Search for the cell housing the specified text and yield its [X, Y] center coordinate. 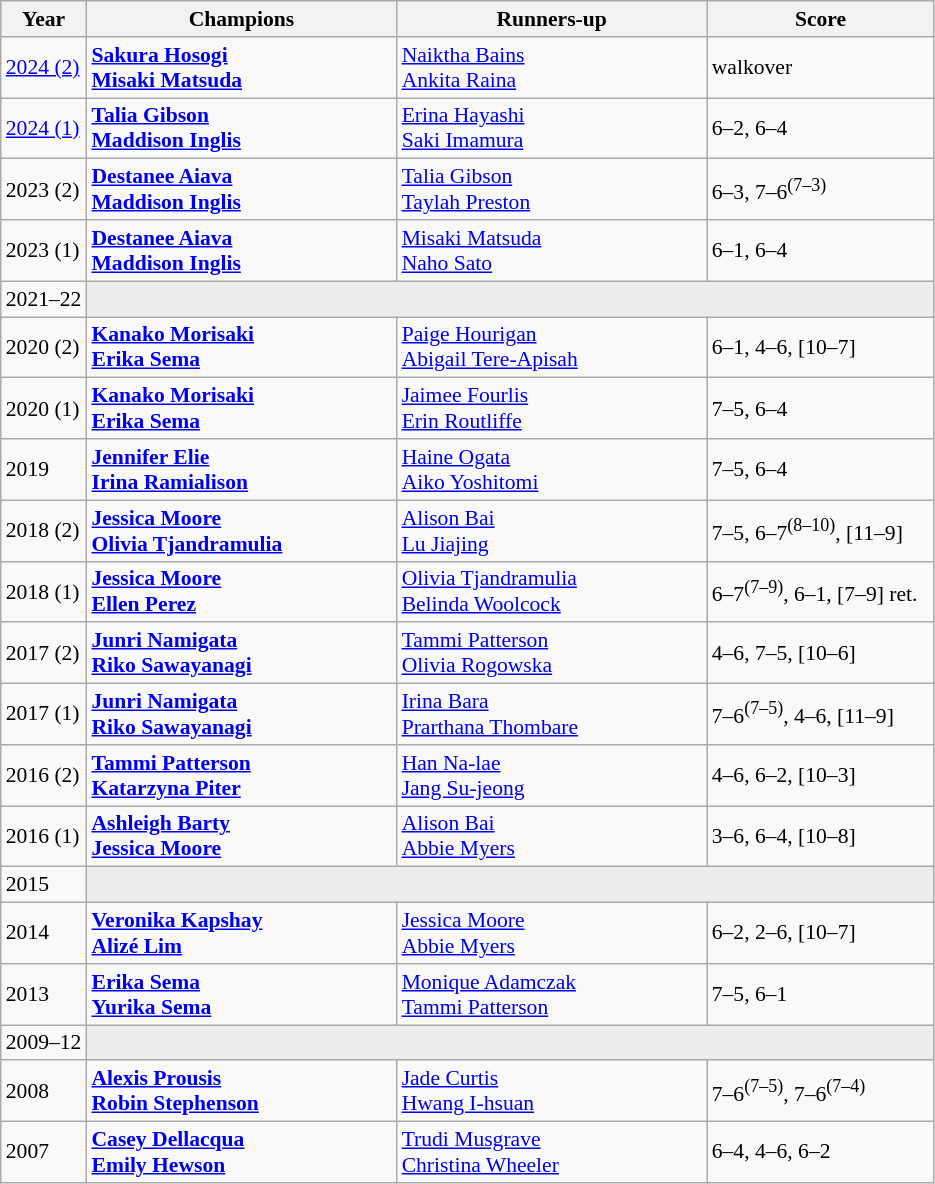
Han Na-lae Jang Su-jeong [552, 776]
Talia Gibson Taylah Preston [552, 190]
2016 (2) [44, 776]
Tammi Patterson Katarzyna Piter [241, 776]
walkover [821, 68]
Tammi Patterson Olivia Rogowska [552, 654]
2023 (2) [44, 190]
2017 (2) [44, 654]
Score [821, 19]
Olivia Tjandramulia Belinda Woolcock [552, 592]
Erika Sema Yurika Sema [241, 994]
2009–12 [44, 1043]
3–6, 6–4, [10–8] [821, 836]
6–7(7–9), 6–1, [7–9] ret. [821, 592]
2020 (2) [44, 348]
4–6, 6–2, [10–3] [821, 776]
Jessica Moore Abbie Myers [552, 934]
2018 (2) [44, 530]
2013 [44, 994]
2020 (1) [44, 408]
7–6(7–5), 7–6(7–4) [821, 1092]
Jade Curtis Hwang I-hsuan [552, 1092]
Runners-up [552, 19]
Jaimee Fourlis Erin Routliffe [552, 408]
2017 (1) [44, 714]
Irina Bara Prarthana Thombare [552, 714]
Jessica Moore Ellen Perez [241, 592]
Champions [241, 19]
6–4, 4–6, 6–2 [821, 1152]
Jennifer Elie Irina Ramialison [241, 470]
7–5, 6–1 [821, 994]
6–3, 7–6(7–3) [821, 190]
Alison Bai Abbie Myers [552, 836]
6–1, 6–4 [821, 250]
2018 (1) [44, 592]
6–2, 6–4 [821, 128]
Paige Hourigan Abigail Tere-Apisah [552, 348]
Casey Dellacqua Emily Hewson [241, 1152]
Naiktha Bains Ankita Raina [552, 68]
2008 [44, 1092]
Veronika Kapshay Alizé Lim [241, 934]
Erina Hayashi Saki Imamura [552, 128]
2024 (2) [44, 68]
6–2, 2–6, [10–7] [821, 934]
2007 [44, 1152]
2024 (1) [44, 128]
Ashleigh Barty Jessica Moore [241, 836]
2016 (1) [44, 836]
2021–22 [44, 299]
Monique Adamczak Tammi Patterson [552, 994]
Alison Bai Lu Jiajing [552, 530]
6–1, 4–6, [10–7] [821, 348]
Jessica Moore Olivia Tjandramulia [241, 530]
2023 (1) [44, 250]
4–6, 7–5, [10–6] [821, 654]
2019 [44, 470]
Trudi Musgrave Christina Wheeler [552, 1152]
2015 [44, 885]
2014 [44, 934]
Alexis Prousis Robin Stephenson [241, 1092]
Sakura Hosogi Misaki Matsuda [241, 68]
Talia Gibson Maddison Inglis [241, 128]
7–6(7–5), 4–6, [11–9] [821, 714]
Year [44, 19]
7–5, 6–7(8–10), [11–9] [821, 530]
Misaki Matsuda Naho Sato [552, 250]
Haine Ogata Aiko Yoshitomi [552, 470]
